Find where the given text appears and provide that cell's center as (X, Y) coordinate. 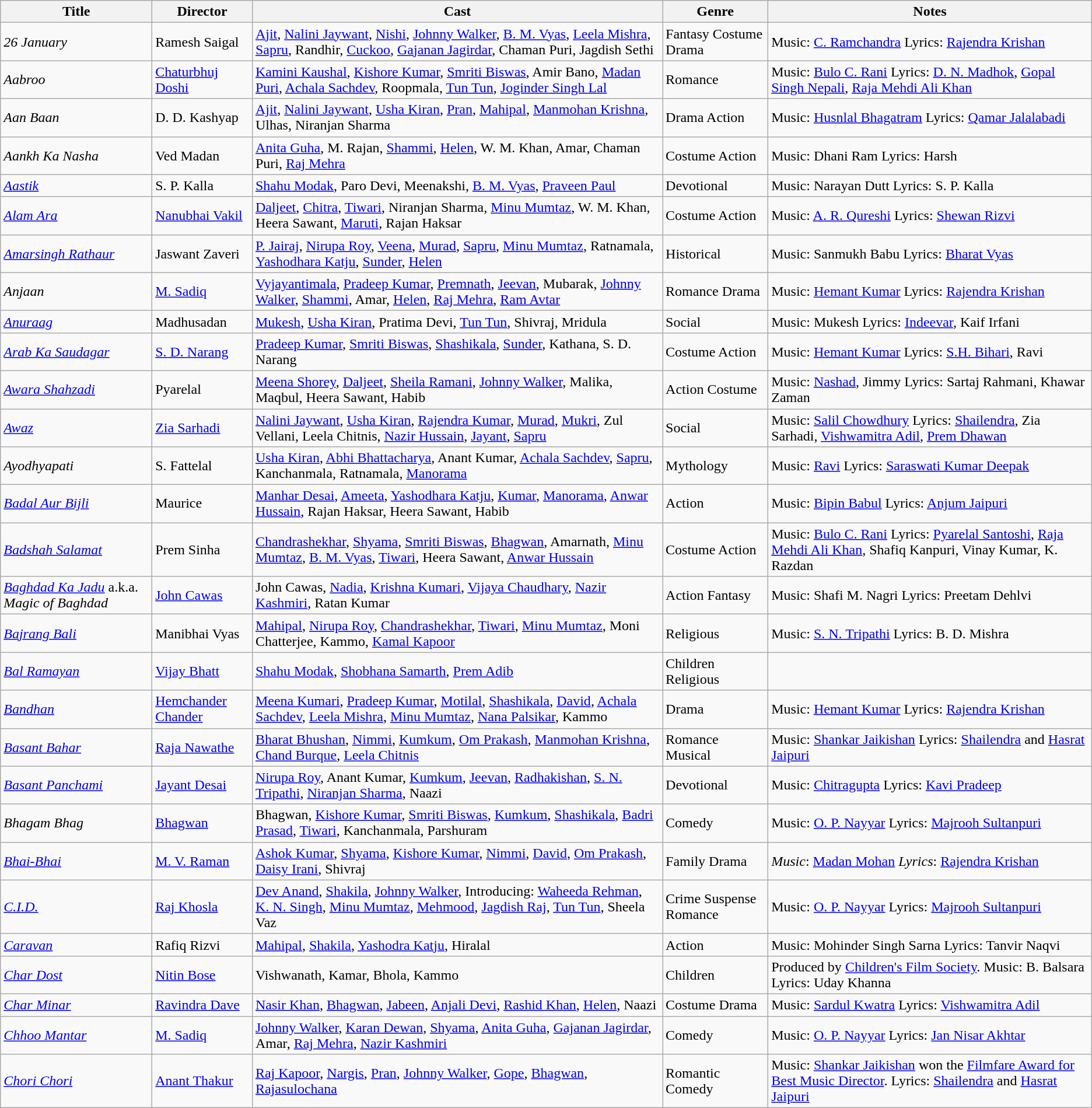
Music: Dhani Ram Lyrics: Harsh (930, 155)
Action Fantasy (715, 595)
Alam Ara (76, 216)
Drama (715, 709)
Dev Anand, Shakila, Johnny Walker, Introducing: Waheeda Rehman, K. N. Singh, Minu Mumtaz, Mehmood, Jagdish Raj, Tun Tun, Sheela Vaz (457, 907)
Manibhai Vyas (202, 634)
Romance Drama (715, 292)
Char Dost (76, 974)
Music: Husnlal Bhagatram Lyrics: Qamar Jalalabadi (930, 118)
Title (76, 12)
Zia Sarhadi (202, 427)
Nanubhai Vakil (202, 216)
Meena Shorey, Daljeet, Sheila Ramani, Johnny Walker, Malika, Maqbul, Heera Sawant, Habib (457, 390)
Music: Madan Mohan Lyrics: Rajendra Krishan (930, 861)
Mahipal, Shakila, Yashodra Katju, Hiralal (457, 945)
Music: Shafi M. Nagri Lyrics: Preetam Dehlvi (930, 595)
Ajit, Nalini Jaywant, Nishi, Johnny Walker, B. M. Vyas, Leela Mishra, Sapru, Randhir, Cuckoo, Gajanan Jagirdar, Chaman Puri, Jagdish Sethi (457, 42)
Music: Shankar Jaikishan won the Filmfare Award for Best Music Director. Lyrics: Shailendra and Hasrat Jaipuri (930, 1081)
Raj Khosla (202, 907)
Music: Mohinder Singh Sarna Lyrics: Tanvir Naqvi (930, 945)
Ashok Kumar, Shyama, Kishore Kumar, Nimmi, David, Om Prakash, Daisy Irani, Shivraj (457, 861)
S. P. Kalla (202, 186)
Chori Chori (76, 1081)
Char Minar (76, 1005)
Jayant Desai (202, 785)
Rafiq Rizvi (202, 945)
Chhoo Mantar (76, 1035)
Chaturbhuj Doshi (202, 79)
Vishwanath, Kamar, Bhola, Kammo (457, 974)
S. D. Narang (202, 351)
Bajrang Bali (76, 634)
Prem Sinha (202, 550)
Bhagwan, Kishore Kumar, Smriti Biswas, Kumkum, Shashikala, Badri Prasad, Tiwari, Kanchanmala, Parshuram (457, 823)
Music: Bulo C. Rani Lyrics: D. N. Madhok, Gopal Singh Nepali, Raja Mehdi Ali Khan (930, 79)
Notes (930, 12)
Badal Aur Bijli (76, 504)
Manhar Desai, Ameeta, Yashodhara Katju, Kumar, Manorama, Anwar Hussain, Rajan Haksar, Heera Sawant, Habib (457, 504)
Shahu Modak, Shobhana Samarth, Prem Adib (457, 671)
Children (715, 974)
Nalini Jaywant, Usha Kiran, Rajendra Kumar, Murad, Mukri, Zul Vellani, Leela Chitnis, Nazir Hussain, Jayant, Sapru (457, 427)
S. Fattelal (202, 466)
Children Religious (715, 671)
Arab Ka Saudagar (76, 351)
Shahu Modak, Paro Devi, Meenakshi, B. M. Vyas, Praveen Paul (457, 186)
Bhagam Bhag (76, 823)
Mahipal, Nirupa Roy, Chandrashekhar, Tiwari, Minu Mumtaz, Moni Chatterjee, Kammo, Kamal Kapoor (457, 634)
Fantasy Costume Drama (715, 42)
Bandhan (76, 709)
Music: A. R. Qureshi Lyrics: Shewan Rizvi (930, 216)
Music: Narayan Dutt Lyrics: S. P. Kalla (930, 186)
Bhai-Bhai (76, 861)
D. D. Kashyap (202, 118)
M. V. Raman (202, 861)
Aastik (76, 186)
Madhusadan (202, 321)
Music: Bipin Babul Lyrics: Anjum Jaipuri (930, 504)
Aabroo (76, 79)
Music: Mukesh Lyrics: Indeevar, Kaif Irfani (930, 321)
Pradeep Kumar, Smriti Biswas, Shashikala, Sunder, Kathana, S. D. Narang (457, 351)
Hemchander Chander (202, 709)
Music: Chitragupta Lyrics: Kavi Pradeep (930, 785)
Vijay Bhatt (202, 671)
Pyarelal (202, 390)
Kamini Kaushal, Kishore Kumar, Smriti Biswas, Amir Bano, Madan Puri, Achala Sachdev, Roopmala, Tun Tun, Joginder Singh Lal (457, 79)
Usha Kiran, Abhi Bhattacharya, Anant Kumar, Achala Sachdev, Sapru, Kanchanmala, Ratnamala, Manorama (457, 466)
Director (202, 12)
Nasir Khan, Bhagwan, Jabeen, Anjali Devi, Rashid Khan, Helen, Naazi (457, 1005)
Romance Musical (715, 747)
Music: Sanmukh Babu Lyrics: Bharat Vyas (930, 253)
Crime Suspense Romance (715, 907)
Music: Nashad, Jimmy Lyrics: Sartaj Rahmani, Khawar Zaman (930, 390)
Music: Salil Chowdhury Lyrics: Shailendra, Zia Sarhadi, Vishwamitra Adil, Prem Dhawan (930, 427)
26 January (76, 42)
Amarsingh Rathaur (76, 253)
Religious (715, 634)
Caravan (76, 945)
Basant Bahar (76, 747)
Music: Hemant Kumar Lyrics: S.H. Bihari, Ravi (930, 351)
Family Drama (715, 861)
Historical (715, 253)
Raj Kapoor, Nargis, Pran, Johnny Walker, Gope, Bhagwan, Rajasulochana (457, 1081)
Maurice (202, 504)
Costume Drama (715, 1005)
Bal Ramayan (76, 671)
Bhagwan (202, 823)
Nirupa Roy, Anant Kumar, Kumkum, Jeevan, Radhakishan, S. N. Tripathi, Niranjan Sharma, Naazi (457, 785)
Jaswant Zaveri (202, 253)
John Cawas, Nadia, Krishna Kumari, Vijaya Chaudhary, Nazir Kashmiri, Ratan Kumar (457, 595)
Produced by Children's Film Society. Music: B. Balsara Lyrics: Uday Khanna (930, 974)
John Cawas (202, 595)
Basant Panchami (76, 785)
Music: S. N. Tripathi Lyrics: B. D. Mishra (930, 634)
Aan Baan (76, 118)
Raja Nawathe (202, 747)
Ravindra Dave (202, 1005)
Romantic Comedy (715, 1081)
Johnny Walker, Karan Dewan, Shyama, Anita Guha, Gajanan Jagirdar, Amar, Raj Mehra, Nazir Kashmiri (457, 1035)
Genre (715, 12)
C.I.D. (76, 907)
Anuraag (76, 321)
Anant Thakur (202, 1081)
Baghdad Ka Jadu a.k.a. Magic of Baghdad (76, 595)
Music: O. P. Nayyar Lyrics: Jan Nisar Akhtar (930, 1035)
Chandrashekhar, Shyama, Smriti Biswas, Bhagwan, Amarnath, Minu Mumtaz, B. M. Vyas, Tiwari, Heera Sawant, Anwar Hussain (457, 550)
Cast (457, 12)
Ajit, Nalini Jaywant, Usha Kiran, Pran, Mahipal, Manmohan Krishna, Ulhas, Niranjan Sharma (457, 118)
Mythology (715, 466)
Daljeet, Chitra, Tiwari, Niranjan Sharma, Minu Mumtaz, W. M. Khan, Heera Sawant, Maruti, Rajan Haksar (457, 216)
Vyjayantimala, Pradeep Kumar, Premnath, Jeevan, Mubarak, Johnny Walker, Shammi, Amar, Helen, Raj Mehra, Ram Avtar (457, 292)
Nitin Bose (202, 974)
Drama Action (715, 118)
Romance (715, 79)
Aankh Ka Nasha (76, 155)
Mukesh, Usha Kiran, Pratima Devi, Tun Tun, Shivraj, Mridula (457, 321)
Awara Shahzadi (76, 390)
Music: C. Ramchandra Lyrics: Rajendra Krishan (930, 42)
Music: Bulo C. Rani Lyrics: Pyarelal Santoshi, Raja Mehdi Ali Khan, Shafiq Kanpuri, Vinay Kumar, K. Razdan (930, 550)
Meena Kumari, Pradeep Kumar, Motilal, Shashikala, David, Achala Sachdev, Leela Mishra, Minu Mumtaz, Nana Palsikar, Kammo (457, 709)
Action Costume (715, 390)
Bharat Bhushan, Nimmi, Kumkum, Om Prakash, Manmohan Krishna, Chand Burque, Leela Chitnis (457, 747)
Music: Ravi Lyrics: Saraswati Kumar Deepak (930, 466)
Ved Madan (202, 155)
Ayodhyapati (76, 466)
Awaz (76, 427)
Badshah Salamat (76, 550)
P. Jairaj, Nirupa Roy, Veena, Murad, Sapru, Minu Mumtaz, Ratnamala, Yashodhara Katju, Sunder, Helen (457, 253)
Anita Guha, M. Rajan, Shammi, Helen, W. M. Khan, Amar, Chaman Puri, Raj Mehra (457, 155)
Anjaan (76, 292)
Ramesh Saigal (202, 42)
Music: Sardul Kwatra Lyrics: Vishwamitra Adil (930, 1005)
Music: Shankar Jaikishan Lyrics: Shailendra and Hasrat Jaipuri (930, 747)
